Return [X, Y] of the center of cell containing provided text 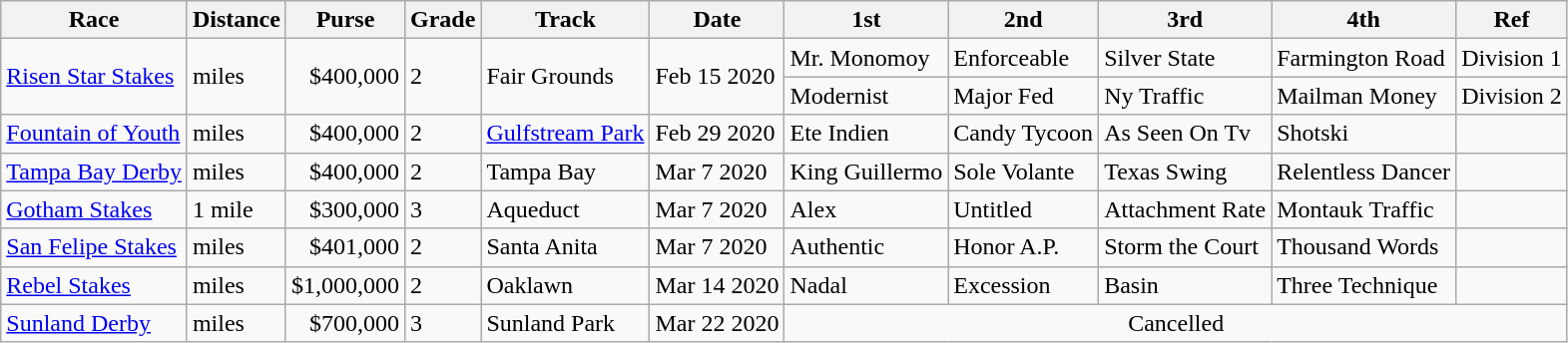
Date [717, 20]
Excession [1024, 285]
Honor A.P. [1024, 247]
Aqueduct [565, 209]
$1,000,000 [345, 285]
Basin [1186, 285]
Race [94, 20]
Storm the Court [1186, 247]
Feb 15 2020 [717, 77]
Sunland Park [565, 323]
Feb 29 2020 [717, 134]
Enforceable [1024, 58]
Montauk Traffic [1363, 209]
Ny Traffic [1186, 96]
Ref [1512, 20]
Rebel Stakes [94, 285]
Texas Swing [1186, 171]
1 mile [236, 209]
Candy Tycoon [1024, 134]
Track [565, 20]
$300,000 [345, 209]
Mailman Money [1363, 96]
Farmington Road [1363, 58]
Relentless Dancer [1363, 171]
Mar 22 2020 [717, 323]
1st [866, 20]
Tampa Bay [565, 171]
Purse [345, 20]
As Seen On Tv [1186, 134]
Major Fed [1024, 96]
Three Technique [1363, 285]
Modernist [866, 96]
Alex [866, 209]
Cancelled [1176, 323]
Gotham Stakes [94, 209]
Sunland Derby [94, 323]
Fountain of Youth [94, 134]
Silver State [1186, 58]
Authentic [866, 247]
Sole Volante [1024, 171]
Tampa Bay Derby [94, 171]
2nd [1024, 20]
Untitled [1024, 209]
3rd [1186, 20]
Attachment Rate [1186, 209]
Ete Indien [866, 134]
Thousand Words [1363, 247]
Division 1 [1512, 58]
Distance [236, 20]
Gulfstream Park [565, 134]
Shotski [1363, 134]
4th [1363, 20]
San Felipe Stakes [94, 247]
Division 2 [1512, 96]
Nadal [866, 285]
$401,000 [345, 247]
King Guillermo [866, 171]
Grade [443, 20]
Mar 14 2020 [717, 285]
Risen Star Stakes [94, 77]
Santa Anita [565, 247]
Mr. Monomoy [866, 58]
Fair Grounds [565, 77]
$700,000 [345, 323]
Oaklawn [565, 285]
